Scan for the cell matching the given text and deliver its [X, Y] coordinate at center. 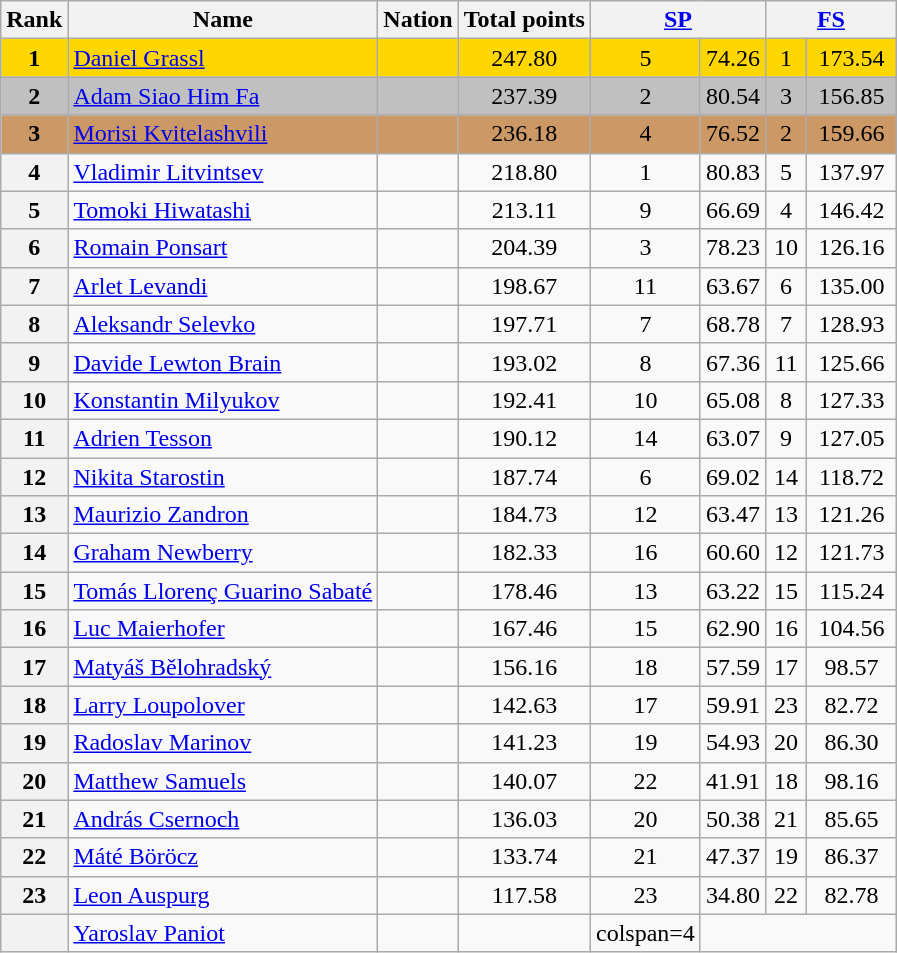
Davide Lewton Brain [223, 362]
115.24 [851, 591]
118.72 [851, 477]
Name [223, 20]
218.80 [524, 172]
Nation [418, 20]
66.69 [732, 210]
98.16 [851, 781]
82.78 [851, 895]
237.39 [524, 96]
192.41 [524, 400]
Arlet Levandi [223, 286]
197.71 [524, 324]
178.46 [524, 591]
156.85 [851, 96]
190.12 [524, 438]
57.59 [732, 667]
colspan=4 [645, 933]
204.39 [524, 248]
159.66 [851, 134]
137.97 [851, 172]
80.54 [732, 96]
Leon Auspurg [223, 895]
117.58 [524, 895]
Aleksandr Selevko [223, 324]
63.22 [732, 591]
121.73 [851, 553]
Konstantin Milyukov [223, 400]
Maurizio Zandron [223, 515]
126.16 [851, 248]
63.07 [732, 438]
41.91 [732, 781]
63.67 [732, 286]
Adam Siao Him Fa [223, 96]
133.74 [524, 857]
236.18 [524, 134]
167.46 [524, 629]
104.56 [851, 629]
Matthew Samuels [223, 781]
54.93 [732, 743]
142.63 [524, 705]
69.02 [732, 477]
63.47 [732, 515]
SP [678, 20]
156.16 [524, 667]
András Csernoch [223, 819]
141.23 [524, 743]
Tomás Llorenç Guarino Sabaté [223, 591]
86.30 [851, 743]
213.11 [524, 210]
173.54 [851, 58]
65.08 [732, 400]
62.90 [732, 629]
Morisi Kvitelashvili [223, 134]
59.91 [732, 705]
Graham Newberry [223, 553]
78.23 [732, 248]
Luc Maierhofer [223, 629]
34.80 [732, 895]
98.57 [851, 667]
Radoslav Marinov [223, 743]
60.60 [732, 553]
125.66 [851, 362]
127.05 [851, 438]
182.33 [524, 553]
135.00 [851, 286]
193.02 [524, 362]
140.07 [524, 781]
80.83 [732, 172]
Tomoki Hiwatashi [223, 210]
121.26 [851, 515]
128.93 [851, 324]
76.52 [732, 134]
146.42 [851, 210]
247.80 [524, 58]
Total points [524, 20]
127.33 [851, 400]
Romain Ponsart [223, 248]
86.37 [851, 857]
47.37 [732, 857]
68.78 [732, 324]
187.74 [524, 477]
FS [830, 20]
184.73 [524, 515]
Matyáš Bělohradský [223, 667]
Vladimir Litvintsev [223, 172]
74.26 [732, 58]
67.36 [732, 362]
Larry Loupolover [223, 705]
Nikita Starostin [223, 477]
82.72 [851, 705]
198.67 [524, 286]
Máté Böröcz [223, 857]
136.03 [524, 819]
Yaroslav Paniot [223, 933]
Daniel Grassl [223, 58]
85.65 [851, 819]
Rank [34, 20]
50.38 [732, 819]
Adrien Tesson [223, 438]
